Capture the cell that displays the provided text and extract its (X, Y) central coordinate. 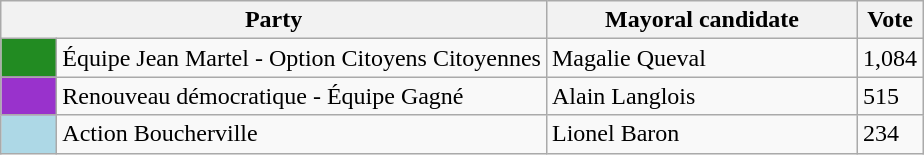
Lionel Baron (702, 134)
Magalie Queval (702, 58)
Alain Langlois (702, 96)
515 (890, 96)
Renouveau démocratique - Équipe Gagné (302, 96)
Vote (890, 20)
Party (274, 20)
234 (890, 134)
Mayoral candidate (702, 20)
Action Boucherville (302, 134)
Équipe Jean Martel - Option Citoyens Citoyennes (302, 58)
1,084 (890, 58)
